Return the [x, y] coordinate for the center point of the cell that contains the specified text.  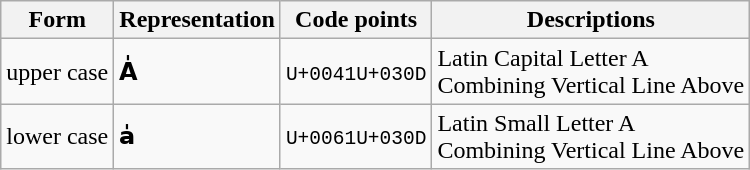
Descriptions [591, 20]
upper case [58, 72]
a̍ [198, 136]
Form [58, 20]
Code points [356, 20]
Representation [198, 20]
Latin Capital Letter ACombining Vertical Line Above [591, 72]
Latin Small Letter ACombining Vertical Line Above [591, 136]
U+0041U+030D [356, 72]
A̍ [198, 72]
lower case [58, 136]
U+0061U+030D [356, 136]
